From the cell containing the given text, extract its center point as (x, y) coordinate. 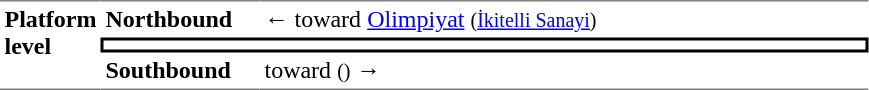
toward () → (564, 71)
Northbound (180, 19)
← toward Olimpiyat (İkitelli Sanayi) (564, 19)
Southbound (180, 71)
Platform level (50, 45)
